From the cell containing the given text, extract its center point as [x, y] coordinate. 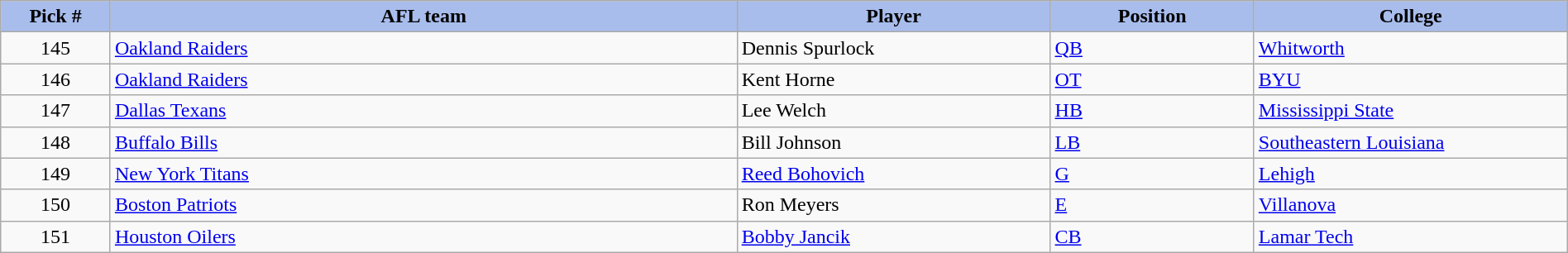
Kent Horne [893, 79]
Bill Johnson [893, 142]
Boston Patriots [423, 205]
Player [893, 17]
Ron Meyers [893, 205]
Position [1152, 17]
New York Titans [423, 174]
E [1152, 205]
Lee Welch [893, 111]
149 [56, 174]
Pick # [56, 17]
Bobby Jancik [893, 236]
G [1152, 174]
Dennis Spurlock [893, 48]
College [1411, 17]
OT [1152, 79]
148 [56, 142]
Dallas Texans [423, 111]
Mississippi State [1411, 111]
LB [1152, 142]
Reed Bohovich [893, 174]
Lehigh [1411, 174]
147 [56, 111]
Whitworth [1411, 48]
150 [56, 205]
CB [1152, 236]
Southeastern Louisiana [1411, 142]
HB [1152, 111]
146 [56, 79]
Villanova [1411, 205]
145 [56, 48]
Buffalo Bills [423, 142]
AFL team [423, 17]
BYU [1411, 79]
151 [56, 236]
Lamar Tech [1411, 236]
Houston Oilers [423, 236]
QB [1152, 48]
